Return the (X, Y) coordinate for the center point of the cell that contains the specified text.  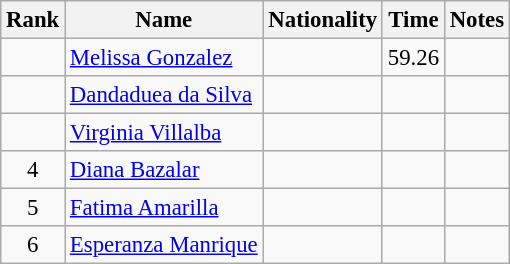
6 (33, 245)
Nationality (322, 20)
Virginia Villalba (164, 133)
Rank (33, 20)
59.26 (413, 58)
5 (33, 208)
Dandaduea da Silva (164, 95)
Diana Bazalar (164, 170)
Notes (476, 20)
Fatima Amarilla (164, 208)
Name (164, 20)
Melissa Gonzalez (164, 58)
4 (33, 170)
Esperanza Manrique (164, 245)
Time (413, 20)
